Extract the (X, Y) coordinate from the center of the cell holding the provided text.  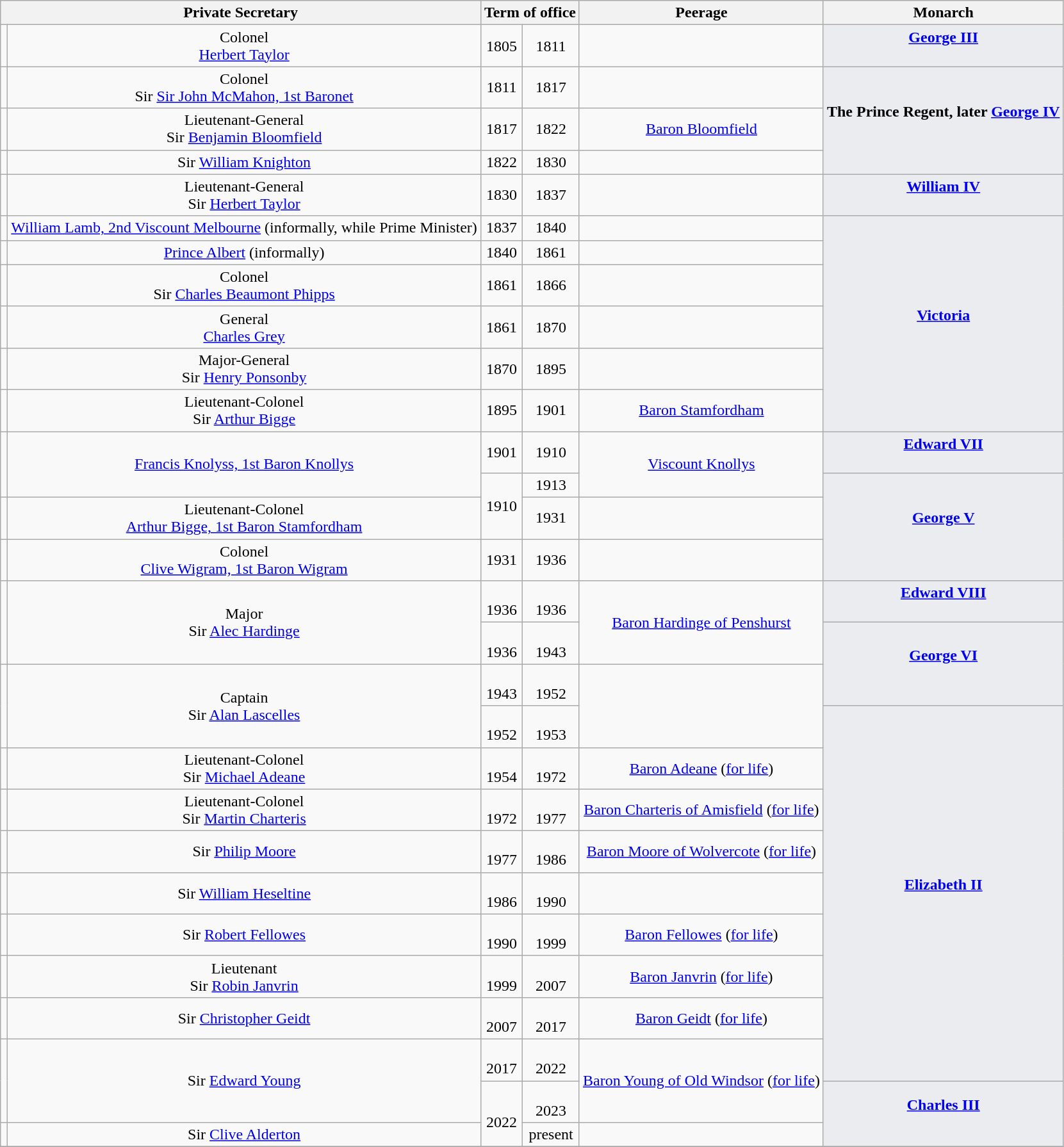
2023 (551, 1102)
Francis Knolyss, 1st Baron Knollys (245, 465)
1954 (501, 769)
1913 (551, 485)
Baron Charteris of Amisfield (for life) (701, 809)
George III (943, 46)
The Prince Regent, later George IV (943, 120)
Major-GeneralSir Henry Ponsonby (245, 369)
William IV (943, 195)
Sir Edward Young (245, 1080)
Baron Adeane (for life) (701, 769)
CaptainSir Alan Lascelles (245, 706)
present (551, 1135)
Lieutenant-ColonelArthur Bigge, 1st Baron Stamfordham (245, 519)
Sir Philip Moore (245, 852)
Charles III (943, 1114)
Sir Clive Alderton (245, 1135)
ColonelSir Charles Beaumont Phipps (245, 286)
George VI (943, 664)
Viscount Knollys (701, 465)
MajorSir Alec Hardinge (245, 622)
Baron Hardinge of Penshurst (701, 622)
LieutenantSir Robin Janvrin (245, 976)
Baron Stamfordham (701, 410)
Baron Young of Old Windsor (for life) (701, 1080)
Elizabeth II (943, 893)
Private Secretary (241, 13)
Baron Moore of Wolvercote (for life) (701, 852)
Peerage (701, 13)
1805 (501, 46)
1866 (551, 286)
ColonelSir Sir John McMahon, 1st Baronet (245, 87)
Monarch (943, 13)
GeneralCharles Grey (245, 327)
ColonelClive Wigram, 1st Baron Wigram (245, 560)
Baron Fellowes (for life) (701, 935)
George V (943, 527)
Baron Geidt (for life) (701, 1018)
Lieutenant-ColonelSir Michael Adeane (245, 769)
Lieutenant-GeneralSir Herbert Taylor (245, 195)
William Lamb, 2nd Viscount Melbourne (informally, while Prime Minister) (245, 228)
Lieutenant-ColonelSir Arthur Bigge (245, 410)
1953 (551, 726)
Prince Albert (informally) (245, 252)
Sir William Heseltine (245, 893)
Lieutenant-GeneralSir Benjamin Bloomfield (245, 129)
Sir Christopher Geidt (245, 1018)
Victoria (943, 323)
Baron Janvrin (for life) (701, 976)
Baron Bloomfield (701, 129)
Term of office (530, 13)
ColonelHerbert Taylor (245, 46)
Edward VII (943, 452)
Sir Robert Fellowes (245, 935)
Edward VIII (943, 602)
Lieutenant-ColonelSir Martin Charteris (245, 809)
Sir William Knighton (245, 162)
